Detect which cell encompasses the target text, then output its (x, y) center coordinate. 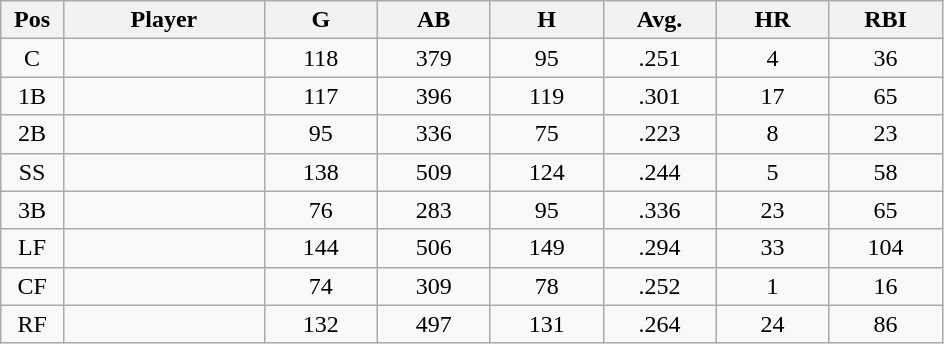
4 (772, 58)
.223 (660, 134)
24 (772, 324)
131 (546, 324)
.301 (660, 96)
75 (546, 134)
AB (434, 20)
C (32, 58)
17 (772, 96)
76 (320, 210)
1 (772, 286)
SS (32, 172)
Player (164, 20)
HR (772, 20)
LF (32, 248)
283 (434, 210)
16 (886, 286)
RBI (886, 20)
Pos (32, 20)
396 (434, 96)
.252 (660, 286)
509 (434, 172)
.244 (660, 172)
Avg. (660, 20)
CF (32, 286)
119 (546, 96)
RF (32, 324)
G (320, 20)
124 (546, 172)
H (546, 20)
3B (32, 210)
336 (434, 134)
33 (772, 248)
74 (320, 286)
.264 (660, 324)
149 (546, 248)
78 (546, 286)
138 (320, 172)
86 (886, 324)
144 (320, 248)
36 (886, 58)
117 (320, 96)
132 (320, 324)
104 (886, 248)
8 (772, 134)
.294 (660, 248)
58 (886, 172)
506 (434, 248)
1B (32, 96)
.251 (660, 58)
309 (434, 286)
.336 (660, 210)
5 (772, 172)
497 (434, 324)
379 (434, 58)
118 (320, 58)
2B (32, 134)
